Provide the [x, y] coordinate of the cell's center where the given text is located.  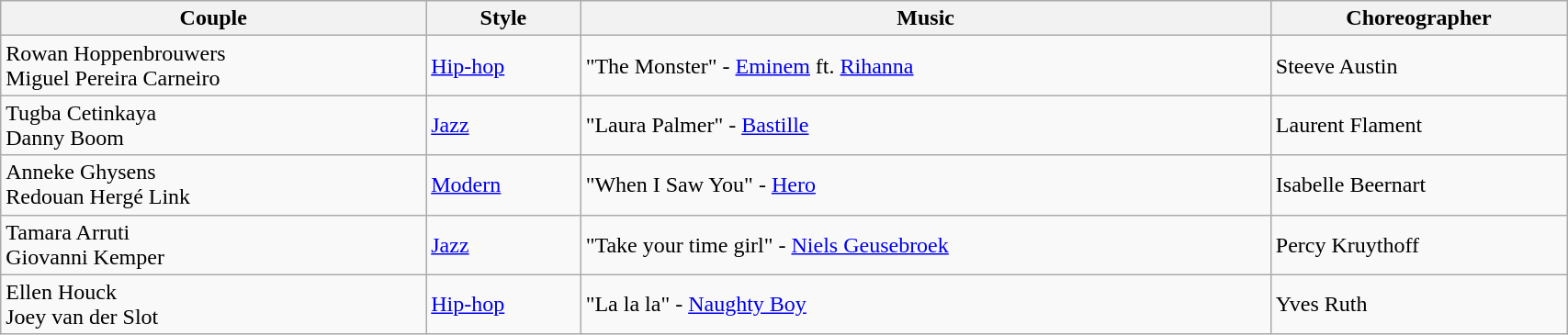
Choreographer [1418, 18]
Steeve Austin [1418, 66]
Couple [213, 18]
"The Monster" - Eminem ft. Rihanna [926, 66]
"La la la" - Naughty Boy [926, 305]
Yves Ruth [1418, 305]
Isabelle Beernart [1418, 185]
Laurent Flament [1418, 125]
Anneke Ghysens Redouan Hergé Link [213, 185]
"When I Saw You" - Hero [926, 185]
"Laura Palmer" - Bastille [926, 125]
"Take your time girl" - Niels Geusebroek [926, 244]
Ellen Houck Joey van der Slot [213, 305]
Tamara Arruti Giovanni Kemper [213, 244]
Style [503, 18]
Tugba Cetinkaya Danny Boom [213, 125]
Percy Kruythoff [1418, 244]
Rowan Hoppenbrouwers Miguel Pereira Carneiro [213, 66]
Modern [503, 185]
Music [926, 18]
